Pinpoint the cell where the given text exists, returning its [X, Y] midpoint coordinate. 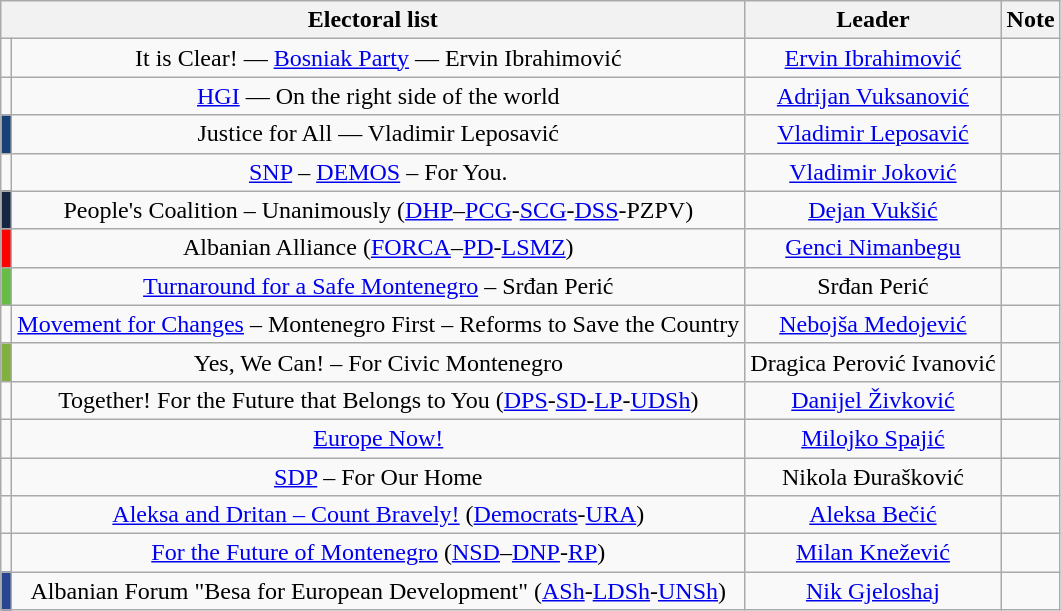
Movement for Changes – Montenegro First – Reforms to Save the Country [378, 324]
Turnaround for a Safe Montenegro – Srđan Perić [378, 286]
Note [1030, 20]
It is Clear! — Bosniak Party — Ervin Ibrahimović [378, 58]
Aleksa Bečić [873, 515]
Together! For the Future that Belongs to You (DPS-SD-LP-UDSh) [378, 400]
Danijel Živković [873, 400]
Albanian Forum "Besa for European Development" (ASh-LDSh-UNSh) [378, 591]
Electoral list [373, 20]
HGI — On the right side of the world [378, 96]
Dejan Vukšić [873, 210]
Milan Knežević [873, 553]
SDP – For Our Home [378, 477]
People's Coalition – Unanimously (DHP–PCG-SCG-DSS-PZPV) [378, 210]
Ervin Ibrahimović [873, 58]
Yes, We Can! – For Civic Montenegro [378, 362]
Nebojša Medojević [873, 324]
Srđan Perić [873, 286]
Vladimir Joković [873, 172]
Milojko Spajić [873, 438]
Nikola Đurašković [873, 477]
Europe Now! [378, 438]
For the Future of Montenegro (NSD–DNP-RP) [378, 553]
Adrijan Vuksanović [873, 96]
Genci Nimanbegu [873, 248]
Leader [873, 20]
Dragica Perović Ivanović [873, 362]
SNP – DEMOS – For You. [378, 172]
Justice for All — Vladimir Leposavić [378, 134]
Nik Gjeloshaj [873, 591]
Aleksa and Dritan – Count Bravely! (Democrats-URA) [378, 515]
Vladimir Leposavić [873, 134]
Albanian Alliance (FORCA–PD-LSMZ) [378, 248]
